Return (X, Y) of the center of cell containing provided text 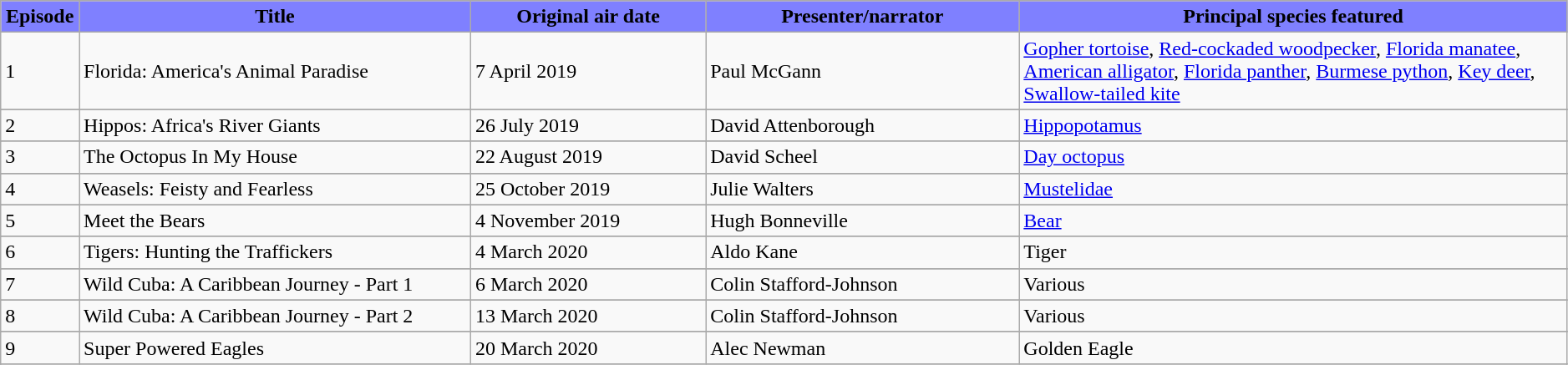
22 August 2019 (588, 157)
Gopher tortoise, Red-cockaded woodpecker, Florida manatee, American alligator, Florida panther, Burmese python, Key deer, Swallow-tailed kite (1293, 71)
4 (40, 189)
7 April 2019 (588, 71)
5 (40, 221)
1 (40, 71)
26 July 2019 (588, 125)
Mustelidae (1293, 189)
25 October 2019 (588, 189)
David Attenborough (862, 125)
David Scheel (862, 157)
Wild Cuba: A Caribbean Journey - Part 2 (276, 316)
4 March 2020 (588, 252)
Bear (1293, 221)
Paul McGann (862, 71)
6 March 2020 (588, 284)
Florida: America's Animal Paradise (276, 71)
Tigers: Hunting the Traffickers (276, 252)
Aldo Kane (862, 252)
Wild Cuba: A Caribbean Journey - Part 1 (276, 284)
Hugh Bonneville (862, 221)
Presenter/narrator (862, 17)
6 (40, 252)
2 (40, 125)
Weasels: Feisty and Fearless (276, 189)
20 March 2020 (588, 347)
Original air date (588, 17)
Tiger (1293, 252)
Julie Walters (862, 189)
9 (40, 347)
Hippopotamus (1293, 125)
Title (276, 17)
Episode (40, 17)
The Octopus In My House (276, 157)
4 November 2019 (588, 221)
7 (40, 284)
13 March 2020 (588, 316)
Super Powered Eagles (276, 347)
Hippos: Africa's River Giants (276, 125)
Meet the Bears (276, 221)
8 (40, 316)
3 (40, 157)
Principal species featured (1293, 17)
Day octopus (1293, 157)
Alec Newman (862, 347)
Golden Eagle (1293, 347)
